Find where the given text appears and provide that cell's center as (x, y) coordinate. 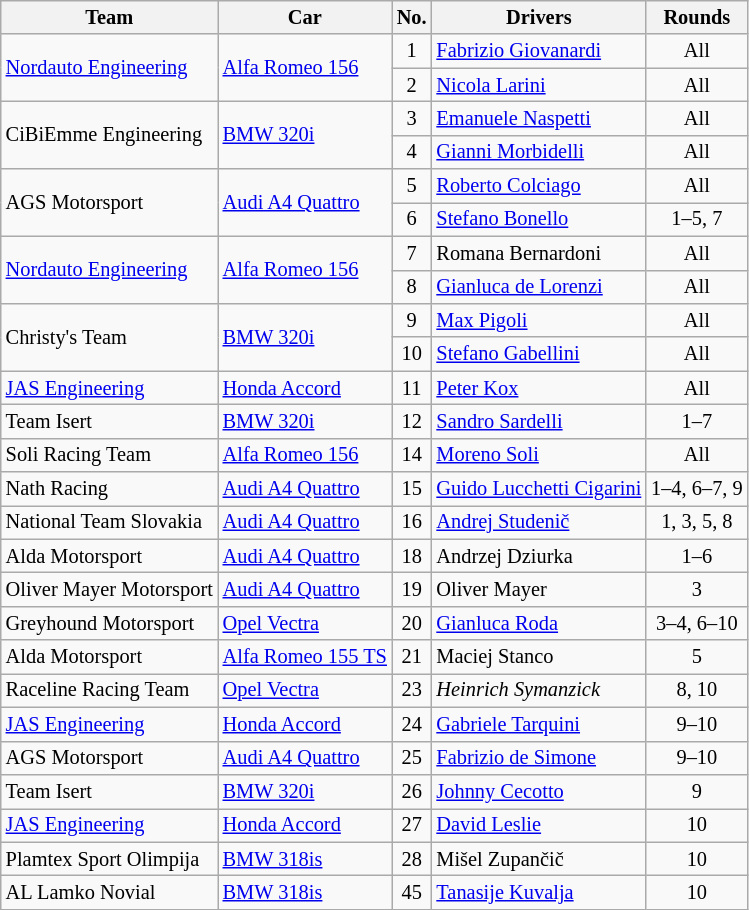
Soli Racing Team (110, 455)
No. (412, 17)
Tanasije Kuvalja (538, 892)
Emanuele Naspetti (538, 118)
National Team Slovakia (110, 522)
Gianluca Roda (538, 623)
Romana Bernardoni (538, 253)
8 (412, 287)
Maciej Stanco (538, 657)
Alfa Romeo 155 TS (305, 657)
AL Lamko Novial (110, 892)
27 (412, 825)
12 (412, 421)
Gianni Morbidelli (538, 152)
David Leslie (538, 825)
Oliver Mayer Motorsport (110, 589)
14 (412, 455)
3–4, 6–10 (696, 623)
Max Pigoli (538, 320)
11 (412, 388)
1–5, 7 (696, 219)
Peter Kox (538, 388)
7 (412, 253)
26 (412, 791)
23 (412, 690)
Fabrizio de Simone (538, 758)
4 (412, 152)
1–7 (696, 421)
Sandro Sardelli (538, 421)
Nicola Larini (538, 85)
Christy's Team (110, 336)
Johnny Cecotto (538, 791)
Stefano Bonello (538, 219)
Oliver Mayer (538, 589)
20 (412, 623)
6 (412, 219)
Mišel Zupančič (538, 859)
24 (412, 724)
15 (412, 489)
Guido Lucchetti Cigarini (538, 489)
Team (110, 17)
CiBiEmme Engineering (110, 134)
1 (412, 51)
45 (412, 892)
Fabrizio Giovanardi (538, 51)
Roberto Colciago (538, 186)
21 (412, 657)
Gabriele Tarquini (538, 724)
Plamtex Sport Olimpija (110, 859)
Rounds (696, 17)
Moreno Soli (538, 455)
1–4, 6–7, 9 (696, 489)
28 (412, 859)
25 (412, 758)
Gianluca de Lorenzi (538, 287)
2 (412, 85)
Andrej Studenič (538, 522)
Stefano Gabellini (538, 354)
1, 3, 5, 8 (696, 522)
19 (412, 589)
Andrzej Dziurka (538, 556)
Nath Racing (110, 489)
Raceline Racing Team (110, 690)
Drivers (538, 17)
18 (412, 556)
8, 10 (696, 690)
1–6 (696, 556)
Greyhound Motorsport (110, 623)
16 (412, 522)
Car (305, 17)
Heinrich Symanzick (538, 690)
